Locate the cell with the specified text and output its [X, Y] center coordinate. 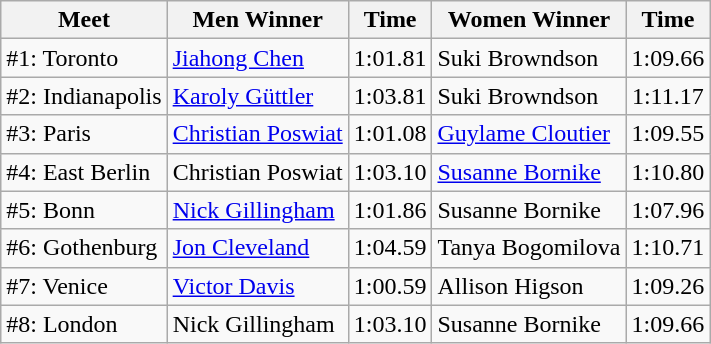
Guylame Cloutier [529, 134]
#6: Gothenburg [84, 248]
#7: Venice [84, 286]
#3: Paris [84, 134]
Men Winner [258, 20]
Meet [84, 20]
1:10.71 [668, 248]
1:01.86 [390, 210]
1:10.80 [668, 172]
Women Winner [529, 20]
#2: Indianapolis [84, 96]
1:09.26 [668, 286]
#1: Toronto [84, 58]
1:07.96 [668, 210]
#5: Bonn [84, 210]
Tanya Bogomilova [529, 248]
1:01.08 [390, 134]
Karoly Güttler [258, 96]
Jiahong Chen [258, 58]
1:03.81 [390, 96]
1:09.55 [668, 134]
Jon Cleveland [258, 248]
1:04.59 [390, 248]
#8: London [84, 324]
Allison Higson [529, 286]
#4: East Berlin [84, 172]
1:00.59 [390, 286]
1:01.81 [390, 58]
1:11.17 [668, 96]
Victor Davis [258, 286]
